Scan for the cell matching the given text and deliver its (x, y) coordinate at center. 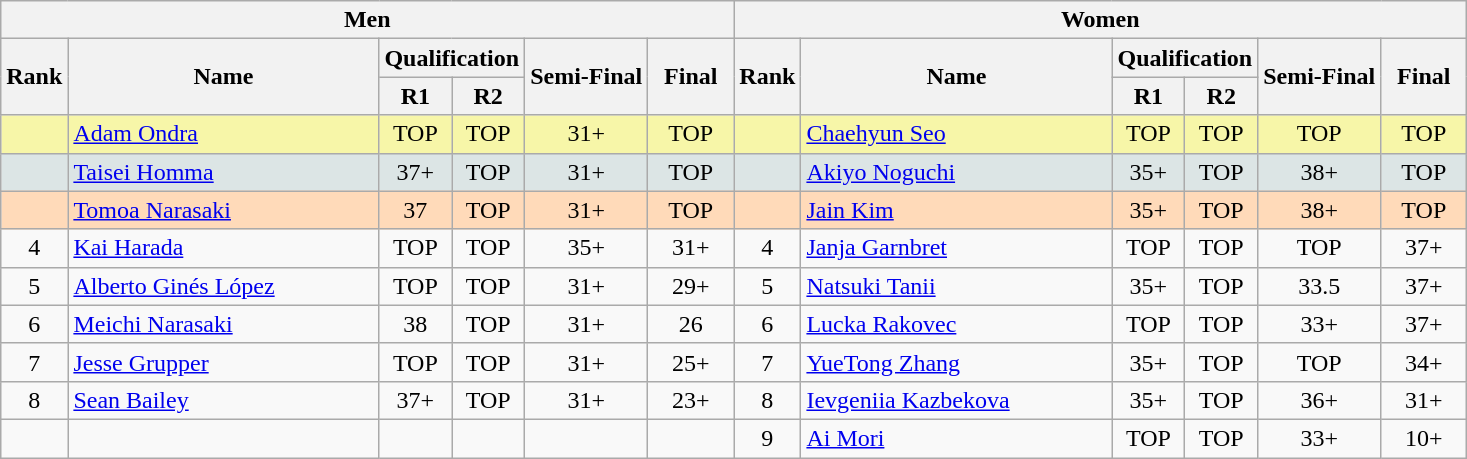
Jain Kim (956, 210)
Ai Mori (956, 438)
26 (691, 324)
Janja Garnbret (956, 248)
Men (368, 20)
38 (416, 324)
Taisei Homma (224, 172)
29+ (691, 286)
33.5 (1320, 286)
9 (768, 438)
Ievgeniia Kazbekova (956, 400)
23+ (691, 400)
Kai Harada (224, 248)
10+ (1424, 438)
Meichi Narasaki (224, 324)
Lucka Rakovec (956, 324)
Women (1100, 20)
Adam Ondra (224, 134)
Chaehyun Seo (956, 134)
34+ (1424, 362)
25+ (691, 362)
36+ (1320, 400)
Jesse Grupper (224, 362)
YueTong Zhang (956, 362)
Sean Bailey (224, 400)
Akiyo Noguchi (956, 172)
Alberto Ginés López (224, 286)
Natsuki Tanii (956, 286)
Tomoa Narasaki (224, 210)
37 (416, 210)
